Search for the cell housing the specified text and yield its [x, y] center coordinate. 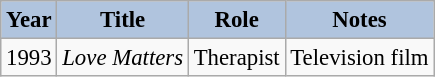
Title [122, 20]
Role [236, 20]
1993 [29, 58]
Notes [360, 20]
Year [29, 20]
Television film [360, 58]
Therapist [236, 58]
Love Matters [122, 58]
